From the cell containing the given text, extract its center point as (X, Y) coordinate. 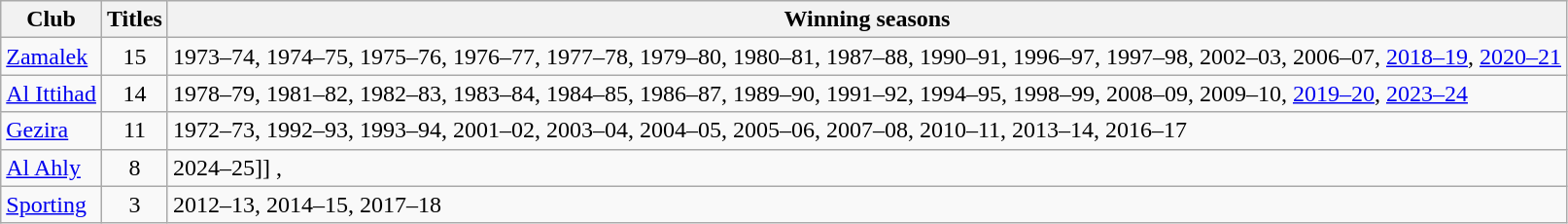
1978–79, 1981–82, 1982–83, 1983–84, 1984–85, 1986–87, 1989–90, 1991–92, 1994–95, 1998–99, 2008–09, 2009–10, 2019–20, 2023–24 (867, 93)
1973–74, 1974–75, 1975–76, 1976–77, 1977–78, 1979–80, 1980–81, 1987–88, 1990–91, 1996–97, 1997–98, 2002–03, 2006–07, 2018–19, 2020–21 (867, 56)
8 (134, 168)
15 (134, 56)
1972–73, 1992–93, 1993–94, 2001–02, 2003–04, 2004–05, 2005–06, 2007–08, 2010–11, 2013–14, 2016–17 (867, 131)
3 (134, 205)
Winning seasons (867, 19)
11 (134, 131)
Club (52, 19)
Zamalek (52, 56)
2024–25]] , (867, 168)
Titles (134, 19)
Al Ittihad (52, 93)
14 (134, 93)
Gezira (52, 131)
Al Ahly (52, 168)
2012–13, 2014–15, 2017–18 (867, 205)
Sporting (52, 205)
